Locate the cell with the specified text and output its (X, Y) center coordinate. 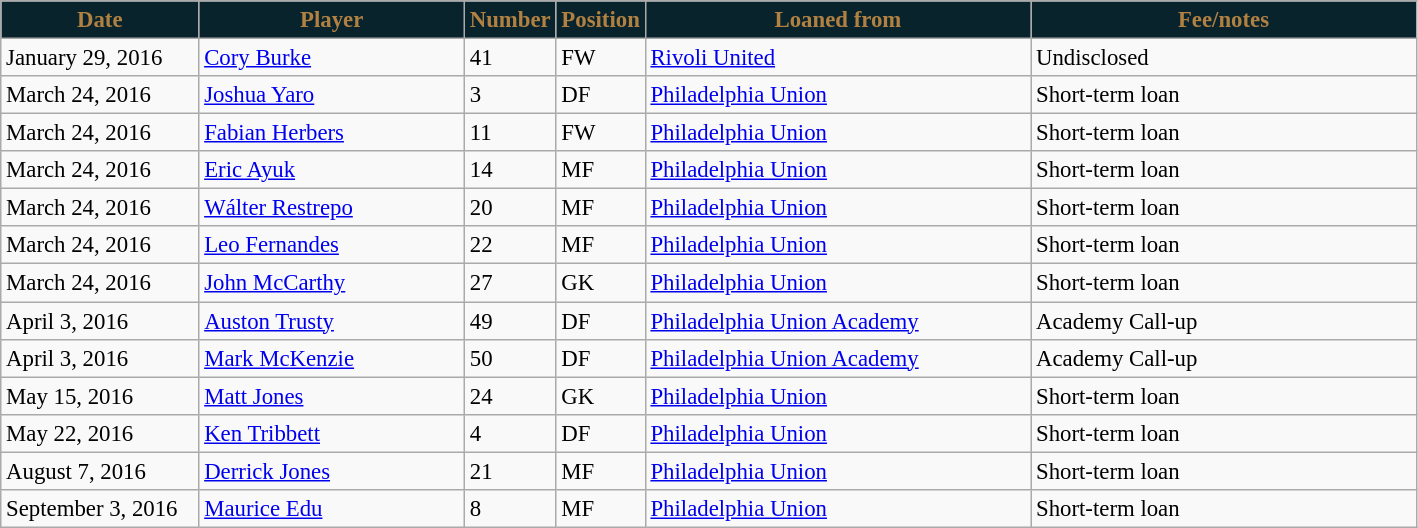
20 (510, 208)
22 (510, 245)
50 (510, 358)
11 (510, 133)
Date (100, 20)
Wálter Restrepo (332, 208)
49 (510, 321)
Derrick Jones (332, 471)
Auston Trusty (332, 321)
Cory Burke (332, 58)
May 15, 2016 (100, 396)
John McCarthy (332, 283)
24 (510, 396)
Leo Fernandes (332, 245)
Ken Tribbett (332, 433)
Maurice Edu (332, 509)
21 (510, 471)
Matt Jones (332, 396)
September 3, 2016 (100, 509)
Undisclosed (1224, 58)
Player (332, 20)
14 (510, 170)
May 22, 2016 (100, 433)
Loaned from (838, 20)
Eric Ayuk (332, 170)
Fabian Herbers (332, 133)
Position (600, 20)
4 (510, 433)
Number (510, 20)
8 (510, 509)
January 29, 2016 (100, 58)
Joshua Yaro (332, 95)
August 7, 2016 (100, 471)
3 (510, 95)
Fee/notes (1224, 20)
27 (510, 283)
41 (510, 58)
Rivoli United (838, 58)
Mark McKenzie (332, 358)
